Search for the cell housing the specified text and yield its [x, y] center coordinate. 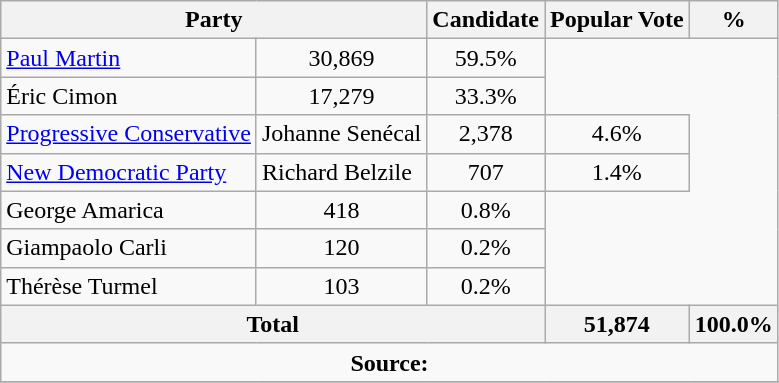
New Democratic Party [129, 172]
Source: [390, 362]
103 [341, 286]
Richard Belzile [341, 172]
Thérèse Turmel [129, 286]
Progressive Conservative [129, 134]
Johanne Senécal [341, 134]
Popular Vote [618, 20]
Candidate [486, 20]
17,279 [341, 96]
1.4% [618, 172]
% [734, 20]
120 [341, 248]
George Amarica [129, 210]
2,378 [486, 134]
707 [486, 172]
Total [273, 324]
51,874 [618, 324]
59.5% [486, 58]
33.3% [486, 96]
Party [214, 20]
Éric Cimon [129, 96]
100.0% [734, 324]
30,869 [341, 58]
Giampaolo Carli [129, 248]
0.8% [486, 210]
418 [341, 210]
Paul Martin [129, 58]
4.6% [618, 134]
